For the text-containing cell, return its midpoint in (X, Y) coordinate format. 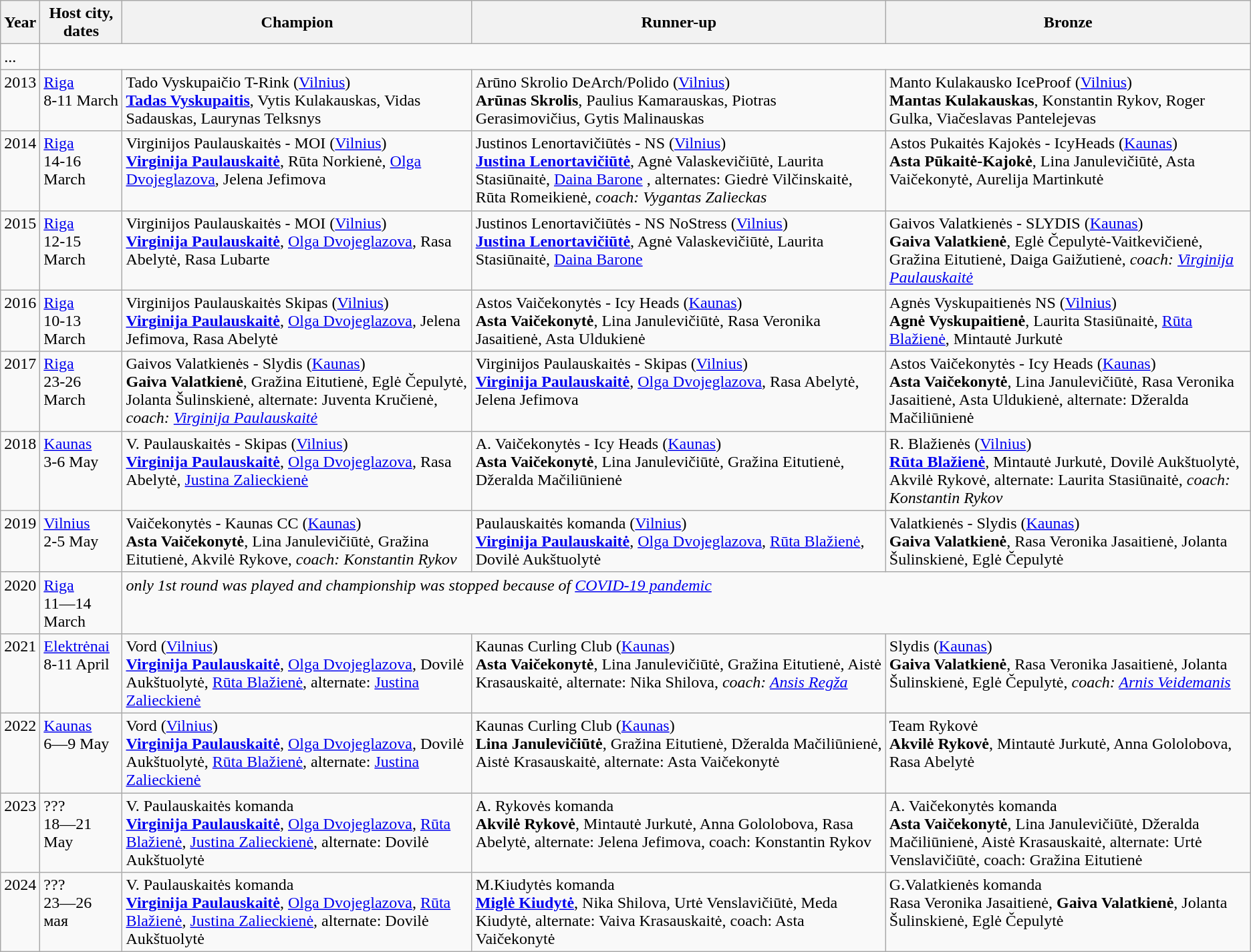
Manto Kulakausko IceProof (Vilnius)Mantas Kulakauskas, Konstantin Rykov, Roger Gulka, Viačeslavas Pantelejevas (1068, 100)
???18—21 May (82, 832)
Riga12-15 March (82, 250)
Runner-up (679, 23)
Virginijos Paulauskaitės - MOI (Vilnius)Virginija Paulauskaitė, Olga Dvojeglazova, Rasa Abelytė, Rasa Lubarte (297, 250)
Kaunas Curling Club (Kaunas)Lina Janulevičiūtė, Gražina Eitutienė, Džeralda Mačiliūnienė, Aistė Krasauskaitė, alternate: Asta Vaičekonytė (679, 752)
A. Vaičekonytės - Icy Heads (Kaunas)Asta Vaičekonytė, Lina Janulevičiūtė, Gražina Eitutienė, Džeralda Mačiliūnienė (679, 470)
Kaunas3-6 May (82, 470)
Tado Vyskupaičio T-Rink (Vilnius)Tadas Vyskupaitis, Vytis Kulakauskas, Vidas Sadauskas, Laurynas Telksnys (297, 100)
Vaičekonytės - Kaunas CC (Kaunas)Asta Vaičekonytė, Lina Janulevičiūtė, Gražina Eitutienė, Akvilė Rykove, coach: Konstantin Rykov (297, 541)
2017 (20, 391)
Slydis (Kaunas)Gaiva Valatkienė, Rasa Veronika Jasaitienė, Jolanta Šulinskienė, Eglė Čepulytė, coach: Arnis Veidemanis (1068, 673)
2024 (20, 913)
2023 (20, 832)
2018 (20, 470)
2022 (20, 752)
Host city,dates (82, 23)
2015 (20, 250)
... (20, 57)
Year (20, 23)
2016 (20, 321)
Champion (297, 23)
Riga8-11 March (82, 100)
Astos Vaičekonytės - Icy Heads (Kaunas)Asta Vaičekonytė, Lina Janulevičiūtė, Rasa Veronika Jasaitienė, Asta Uldukienė (679, 321)
Kaunas Curling Club (Kaunas)Asta Vaičekonytė, Lina Janulevičiūtė, Gražina Eitutienė, Aistė Krasauskaitė, alternate: Nika Shilova, coach: Ansis Regža (679, 673)
Gaivos Valatkienės - SLYDIS (Kaunas)Gaiva Valatkienė, Eglė Čepulytė-Vaitkevičienė, Gražina Eitutienė, Daiga Gaižutienė, coach: Virginija Paulauskaitė (1068, 250)
Virginijos Paulauskaitės Skipas (Vilnius)Virginija Paulauskaitė, Olga Dvojeglazova, Jelena Jefimova, Rasa Abelytė (297, 321)
2019 (20, 541)
Astos Pukaitės Kajokės - IcyHeads (Kaunas)Asta Pūkaitė-Kajokė, Lina Janulevičiūtė, Asta Vaičekonytė, Aurelija Martinkutė (1068, 171)
2013 (20, 100)
Paulauskaitės komanda (Vilnius)Virginija Paulauskaitė, Olga Dvojeglazova, Rūta Blažienė, Dovilė Aukštuolytė (679, 541)
Bronze (1068, 23)
only 1st round was played and championship was stopped because of COVID-19 pandemic (686, 603)
Riga11—14 March (82, 603)
V. Paulauskaitės - Skipas (Vilnius)Virginija Paulauskaitė, Olga Dvojeglazova, Rasa Abelytė, Justina Zalieckienė (297, 470)
Elektrėnai8-11 April (82, 673)
Riga23-26 March (82, 391)
Arūno Skrolio DeArch/Polido (Vilnius)Arūnas Skrolis, Paulius Kamarauskas, Piotras Gerasimovičius, Gytis Malinauskas (679, 100)
Valatkienės - Slydis (Kaunas)Gaiva Valatkienė, Rasa Veronika Jasaitienė, Jolanta Šulinskienė, Eglė Čepulytė (1068, 541)
R. Blažienės (Vilnius)Rūta Blažienė, Mintautė Jurkutė, Dovilė Aukštuolytė, Akvilė Rykovė, alternate: Laurita Stasiūnaitė, coach: Konstantin Rykov (1068, 470)
Virginijos Paulauskaitės - MOI (Vilnius)Virginija Paulauskaitė, Rūta Norkienė, Olga Dvojeglazova, Jelena Jefimova (297, 171)
2021 (20, 673)
G.Valatkienės komandaRasa Veronika Jasaitienė, Gaiva Valatkienė, Jolanta Šulinskienė, Eglė Čepulytė (1068, 913)
2014 (20, 171)
Riga14-16 March (82, 171)
M.Kiudytės komandaMiglė Kiudytė, Nika Shilova, Urtė Venslavičiūtė, Meda Kiudytė, alternate: Vaiva Krasauskaitė, coach: Asta Vaičekonytė (679, 913)
???23—26 мая (82, 913)
Agnės Vyskupaitienės NS (Vilnius)Agnė Vyskupaitienė, Laurita Stasiūnaitė, Rūta Blažienė, Mintautė Jurkutė (1068, 321)
A. Rykovės komandaAkvilė Rykovė, Mintautė Jurkutė, Anna Gololobova, Rasa Abelytė, alternate: Jelena Jefimova, coach: Konstantin Rykov (679, 832)
2020 (20, 603)
Justinos Lenortavičiūtės - NS NoStress (Vilnius)Justina Lenortavičiūtė, Agnė Valaskevičiūtė, Laurita Stasiūnaitė, Daina Barone (679, 250)
Team RykovėAkvilė Rykovė, Mintautė Jurkutė, Anna Gololobova, Rasa Abelytė (1068, 752)
Kaunas6—9 May (82, 752)
Vilnius2-5 May (82, 541)
Riga10-13 March (82, 321)
Virginijos Paulauskaitės - Skipas (Vilnius)Virginija Paulauskaitė, Olga Dvojeglazova, Rasa Abelytė, Jelena Jefimova (679, 391)
